Capture the cell that displays the provided text and extract its (X, Y) central coordinate. 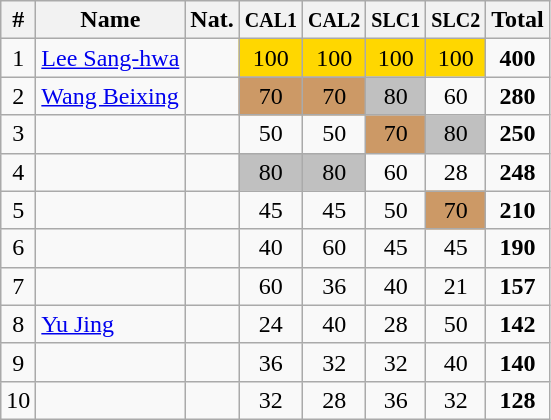
Name (110, 20)
10 (18, 400)
Nat. (212, 20)
6 (18, 248)
128 (518, 400)
250 (518, 134)
5 (18, 210)
9 (18, 362)
280 (518, 96)
157 (518, 286)
Total (518, 20)
2 (18, 96)
210 (518, 210)
Yu Jing (110, 324)
Lee Sang-hwa (110, 58)
21 (456, 286)
SLC2 (456, 20)
Wang Beixing (110, 96)
4 (18, 172)
140 (518, 362)
CAL2 (334, 20)
400 (518, 58)
7 (18, 286)
248 (518, 172)
24 (270, 324)
8 (18, 324)
3 (18, 134)
142 (518, 324)
# (18, 20)
CAL1 (270, 20)
1 (18, 58)
SLC1 (396, 20)
190 (518, 248)
